Identify which cell holds the provided text, then report its [X, Y] central coordinate. 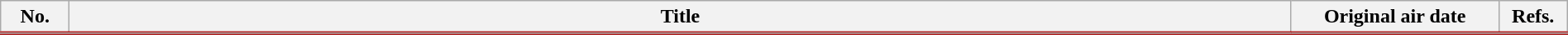
No. [35, 17]
Title [680, 17]
Original air date [1394, 17]
Refs. [1533, 17]
